Find where the given text appears and provide that cell's center as (X, Y) coordinate. 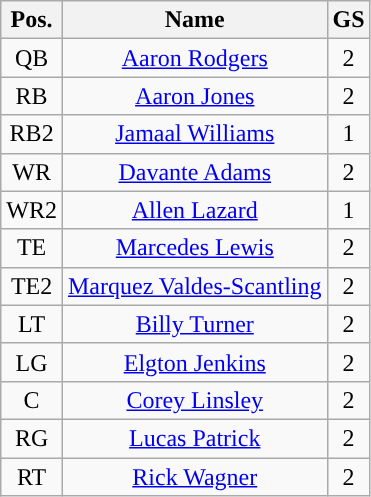
C (32, 400)
GS (348, 20)
Rick Wagner (194, 477)
Corey Linsley (194, 400)
LT (32, 324)
WR (32, 172)
Jamaal Williams (194, 134)
Name (194, 20)
RT (32, 477)
QB (32, 58)
Allen Lazard (194, 210)
RG (32, 438)
Aaron Rodgers (194, 58)
Aaron Jones (194, 96)
Davante Adams (194, 172)
Billy Turner (194, 324)
Lucas Patrick (194, 438)
RB2 (32, 134)
WR2 (32, 210)
TE2 (32, 286)
TE (32, 248)
LG (32, 362)
Elgton Jenkins (194, 362)
RB (32, 96)
Marquez Valdes-Scantling (194, 286)
Marcedes Lewis (194, 248)
Pos. (32, 20)
